Return the [x, y] coordinate for the center point of the cell that contains the specified text.  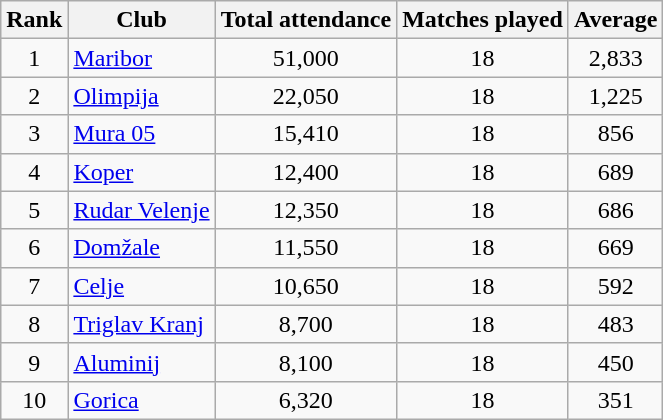
22,050 [306, 96]
351 [616, 400]
Club [142, 20]
Rank [34, 20]
450 [616, 362]
4 [34, 172]
1 [34, 58]
12,400 [306, 172]
6,320 [306, 400]
Mura 05 [142, 134]
Olimpija [142, 96]
8 [34, 324]
Maribor [142, 58]
10,650 [306, 286]
10 [34, 400]
15,410 [306, 134]
686 [616, 210]
2 [34, 96]
Domžale [142, 248]
1,225 [616, 96]
Triglav Kranj [142, 324]
6 [34, 248]
Aluminij [142, 362]
Matches played [483, 20]
669 [616, 248]
7 [34, 286]
Koper [142, 172]
Average [616, 20]
689 [616, 172]
Gorica [142, 400]
Rudar Velenje [142, 210]
11,550 [306, 248]
3 [34, 134]
Celje [142, 286]
8,700 [306, 324]
856 [616, 134]
8,100 [306, 362]
51,000 [306, 58]
592 [616, 286]
2,833 [616, 58]
483 [616, 324]
9 [34, 362]
5 [34, 210]
12,350 [306, 210]
Total attendance [306, 20]
